From the cell containing the given text, extract its center point as (x, y) coordinate. 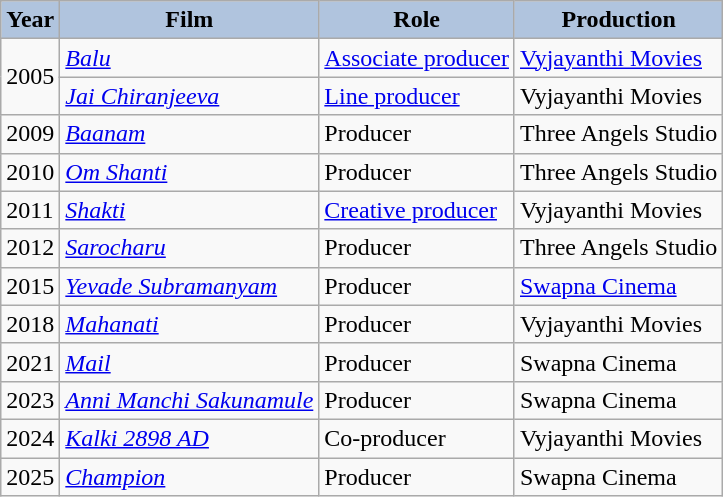
Production (618, 20)
Shakti (190, 210)
2025 (30, 477)
Year (30, 20)
Mahanati (190, 324)
Anni Manchi Sakunamule (190, 400)
2021 (30, 362)
2024 (30, 438)
2009 (30, 134)
Sarocharu (190, 248)
Role (417, 20)
Jai Chiranjeeva (190, 96)
2018 (30, 324)
Line producer (417, 96)
Film (190, 20)
Creative producer (417, 210)
Balu (190, 58)
2012 (30, 248)
Om Shanti (190, 172)
Yevade Subramanyam (190, 286)
Champion (190, 477)
Co-producer (417, 438)
Kalki 2898 AD (190, 438)
2023 (30, 400)
Associate producer (417, 58)
Mail (190, 362)
Baanam (190, 134)
2010 (30, 172)
2005 (30, 77)
2011 (30, 210)
2015 (30, 286)
